Detect which cell encompasses the target text, then output its (X, Y) center coordinate. 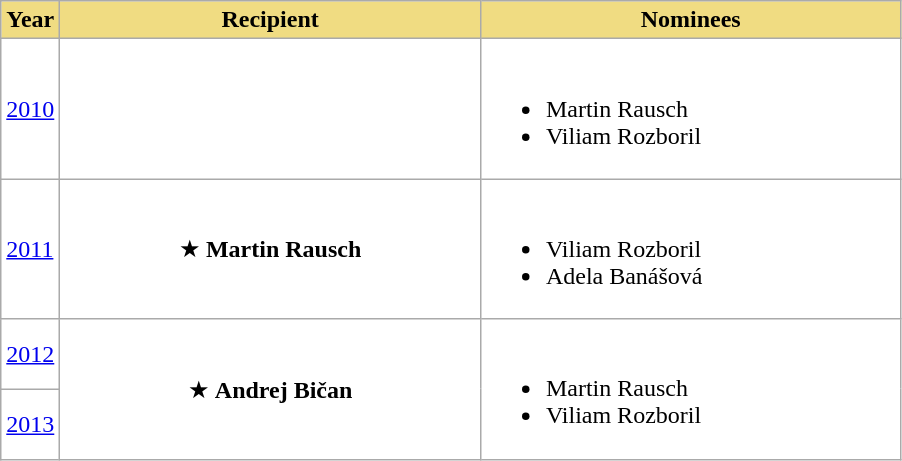
2011 (30, 249)
2012 (30, 354)
2013 (30, 424)
★ Andrej Bičan (270, 389)
Year (30, 20)
★ Martin Rausch (270, 249)
2010 (30, 109)
Viliam RozborilAdela Banášová (690, 249)
Recipient (270, 20)
Nominees (690, 20)
